Determine the (x, y) coordinate at the center of the cell enclosing the given text.  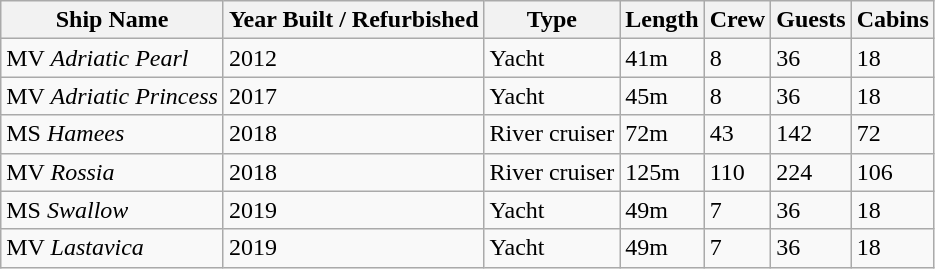
Guests (811, 20)
Cabins (892, 20)
Type (552, 20)
125m (662, 172)
MV Lastavica (112, 248)
MV Adriatic Princess (112, 96)
45m (662, 96)
106 (892, 172)
2012 (354, 58)
43 (738, 134)
72m (662, 134)
Length (662, 20)
142 (811, 134)
MV Adriatic Pearl (112, 58)
72 (892, 134)
MS Swallow (112, 210)
Ship Name (112, 20)
Crew (738, 20)
224 (811, 172)
MV Rossia (112, 172)
41m (662, 58)
Year Built / Refurbished (354, 20)
110 (738, 172)
MS Hamees (112, 134)
2017 (354, 96)
